Provide the (x, y) coordinate of the cell's center where the given text is located.  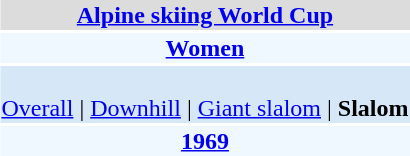
Women (205, 48)
Overall | Downhill | Giant slalom | Slalom (205, 94)
Alpine skiing World Cup (205, 15)
1969 (205, 141)
